From the cell containing the given text, extract its center point as (x, y) coordinate. 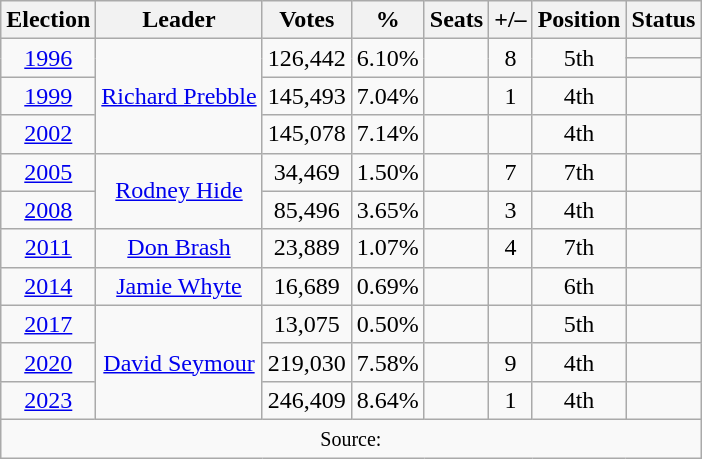
1999 (48, 96)
0.69% (388, 286)
David Seymour (179, 362)
Source: (351, 438)
2002 (48, 134)
23,889 (306, 248)
7.04% (388, 96)
85,496 (306, 210)
Richard Prebble (179, 96)
13,075 (306, 324)
Leader (179, 20)
126,442 (306, 58)
6.10% (388, 58)
7 (510, 172)
Votes (306, 20)
8.64% (388, 400)
2017 (48, 324)
Status (664, 20)
7.14% (388, 134)
Don Brash (179, 248)
3.65% (388, 210)
2020 (48, 362)
0.50% (388, 324)
2014 (48, 286)
3 (510, 210)
Jamie Whyte (179, 286)
1.50% (388, 172)
Position (579, 20)
219,030 (306, 362)
% (388, 20)
Election (48, 20)
2023 (48, 400)
7.58% (388, 362)
2011 (48, 248)
9 (510, 362)
6th (579, 286)
145,078 (306, 134)
246,409 (306, 400)
+/– (510, 20)
8 (510, 58)
2005 (48, 172)
2008 (48, 210)
Rodney Hide (179, 191)
1.07% (388, 248)
34,469 (306, 172)
145,493 (306, 96)
16,689 (306, 286)
Seats (456, 20)
1996 (48, 58)
4 (510, 248)
